Determine the (X, Y) coordinate at the center of the cell enclosing the given text.  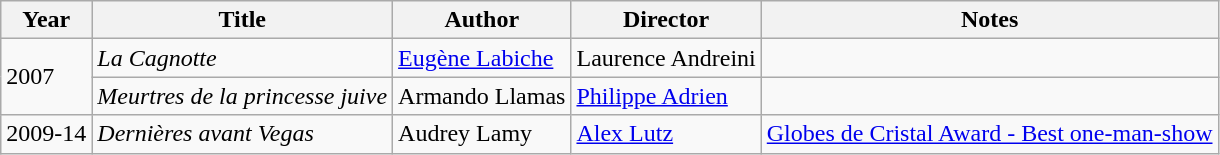
Alex Lutz (666, 134)
Globes de Cristal Award - Best one-man-show (990, 134)
Notes (990, 20)
Philippe Adrien (666, 96)
Meurtres de la princesse juive (242, 96)
Laurence Andreini (666, 58)
Title (242, 20)
Audrey Lamy (482, 134)
2007 (46, 77)
Eugène Labiche (482, 58)
Director (666, 20)
Year (46, 20)
2009-14 (46, 134)
Armando Llamas (482, 96)
La Cagnotte (242, 58)
Author (482, 20)
Dernières avant Vegas (242, 134)
